Locate the cell with the specified text and output its [x, y] center coordinate. 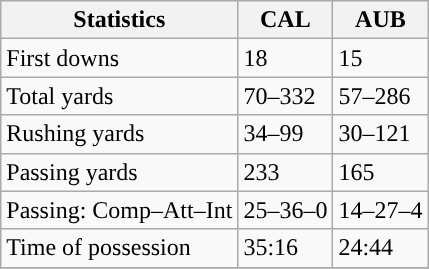
35:16 [286, 248]
25–36–0 [286, 210]
70–332 [286, 96]
First downs [120, 58]
30–121 [380, 134]
18 [286, 58]
15 [380, 58]
Passing yards [120, 172]
Total yards [120, 96]
Rushing yards [120, 134]
Time of possession [120, 248]
57–286 [380, 96]
CAL [286, 20]
AUB [380, 20]
Statistics [120, 20]
165 [380, 172]
233 [286, 172]
Passing: Comp–Att–Int [120, 210]
14–27–4 [380, 210]
34–99 [286, 134]
24:44 [380, 248]
